For the text-containing cell, return its midpoint in (x, y) coordinate format. 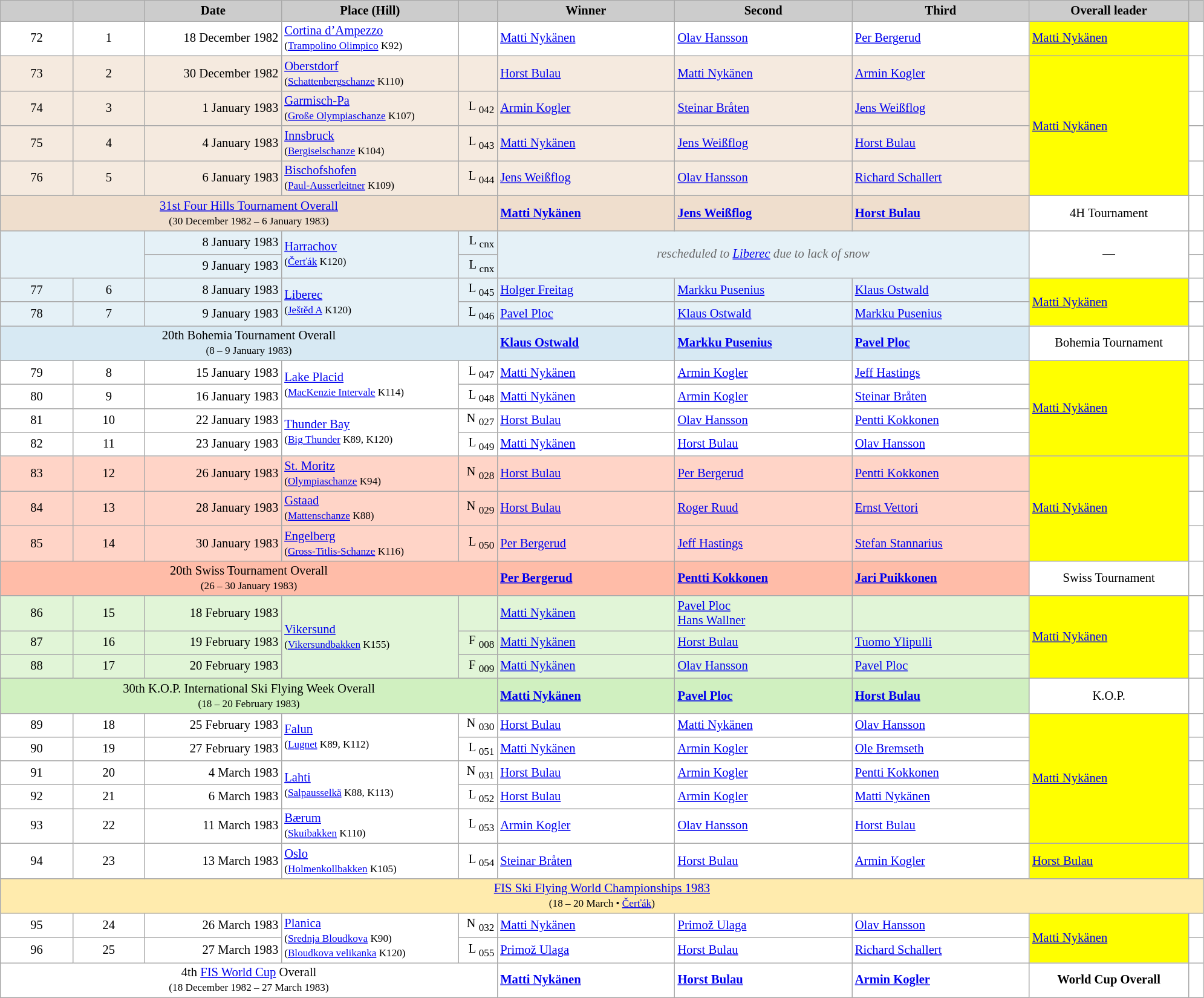
Engelberg(Gross-Titlis-Schanze K116) (370, 543)
22 January 1983 (213, 420)
L 047 (478, 373)
93 (36, 826)
25 (109, 950)
N 030 (478, 725)
73 (36, 73)
28 January 1983 (213, 508)
91 (36, 773)
St. Moritz(Olympiaschanze K94) (370, 474)
10 (109, 420)
20 February 1983 (213, 667)
80 (36, 396)
Ernst Vettori (941, 508)
4 January 1983 (213, 143)
85 (36, 543)
Second (763, 10)
9 (109, 396)
4H Tournament (1109, 213)
16 January 1983 (213, 396)
19 February 1983 (213, 642)
Bischofshofen(Paul-Ausserleitner K109) (370, 178)
11 March 1983 (213, 826)
94 (36, 861)
78 (36, 313)
87 (36, 642)
77 (36, 290)
4th FIS World Cup Overall(18 December 1982 – 27 March 1983) (249, 980)
Jari Puikkonen (941, 578)
Swiss Tournament (1109, 578)
15 January 1983 (213, 373)
Tuomo Ylipulli (941, 642)
Vikersund(Vikersundbakken K155) (370, 636)
31st Four Hills Tournament Overall(30 December 1982 – 6 January 1983) (249, 213)
Oberstdorf(Schattenbergschanze K110) (370, 73)
Garmisch-Pa(Große Olympiaschanze K107) (370, 108)
20th Bohemia Tournament Overall(8 – 9 January 1983) (249, 343)
16 (109, 642)
Holger Freitag (585, 290)
F 009 (478, 667)
L 054 (478, 861)
L 044 (478, 178)
26 January 1983 (213, 474)
Ole Bremseth (941, 749)
74 (36, 108)
L 052 (478, 796)
Third (941, 10)
Bohemia Tournament (1109, 343)
30th K.O.P. International Ski Flying Week Overall(18 – 20 February 1983) (249, 696)
95 (36, 925)
Date (213, 10)
81 (36, 420)
3 (109, 108)
27 March 1983 (213, 950)
Oslo(Holmenkollbakken K105) (370, 861)
World Cup Overall (1109, 980)
Lahti(Salpausselkä K88, K113) (370, 785)
76 (36, 178)
Overall leader (1109, 10)
20 (109, 773)
Thunder Bay(Big Thunder K89, K120) (370, 432)
Place (Hill) (370, 10)
F 008 (478, 642)
12 (109, 474)
30 December 1982 (213, 73)
Lake Placid(MacKenzie Intervale K114) (370, 385)
82 (36, 444)
2 (109, 73)
22 (109, 826)
1 January 1983 (213, 108)
19 (109, 749)
Cortina d’Ampezzo(Trampolino Olimpico K92) (370, 38)
88 (36, 667)
L 053 (478, 826)
13 March 1983 (213, 861)
Falun(Lugnet K89, K112) (370, 737)
K.O.P. (1109, 696)
Planica(Srednja Bloudkova K90)(Bloudkova velikanka K120) (370, 938)
N 031 (478, 773)
72 (36, 38)
90 (36, 749)
rescheduled to Liberec due to lack of snow (763, 254)
89 (36, 725)
L 048 (478, 396)
18 December 1982 (213, 38)
1 (109, 38)
FIS Ski Flying World Championships 1983(18 – 20 March • Čerťák) (602, 896)
21 (109, 796)
26 March 1983 (213, 925)
Gstaad(Mattenschanze K88) (370, 508)
Liberec(Ještěd A K120) (370, 302)
L 049 (478, 444)
N 029 (478, 508)
30 January 1983 (213, 543)
Harrachov(Čerťák K120) (370, 254)
18 February 1983 (213, 613)
N 028 (478, 474)
Roger Ruud (763, 508)
23 January 1983 (213, 444)
92 (36, 796)
84 (36, 508)
5 (109, 178)
83 (36, 474)
14 (109, 543)
L 046 (478, 313)
Bærum(Skuibakken K110) (370, 826)
6 January 1983 (213, 178)
6 (109, 290)
L 055 (478, 950)
96 (36, 950)
86 (36, 613)
24 (109, 925)
Stefan Stannarius (941, 543)
15 (109, 613)
L 045 (478, 290)
Winner (585, 10)
11 (109, 444)
— (1109, 254)
L 043 (478, 143)
20th Swiss Tournament Overall(26 – 30 January 1983) (249, 578)
6 March 1983 (213, 796)
4 (109, 143)
8 (109, 373)
N 032 (478, 925)
75 (36, 143)
13 (109, 508)
Innsbruck(Bergiselschanze K104) (370, 143)
79 (36, 373)
L 051 (478, 749)
18 (109, 725)
Pavel Ploc Hans Wallner (763, 613)
23 (109, 861)
4 March 1983 (213, 773)
27 February 1983 (213, 749)
L 042 (478, 108)
7 (109, 313)
17 (109, 667)
25 February 1983 (213, 725)
N 027 (478, 420)
L 050 (478, 543)
